For the text-containing cell, return its midpoint in [x, y] coordinate format. 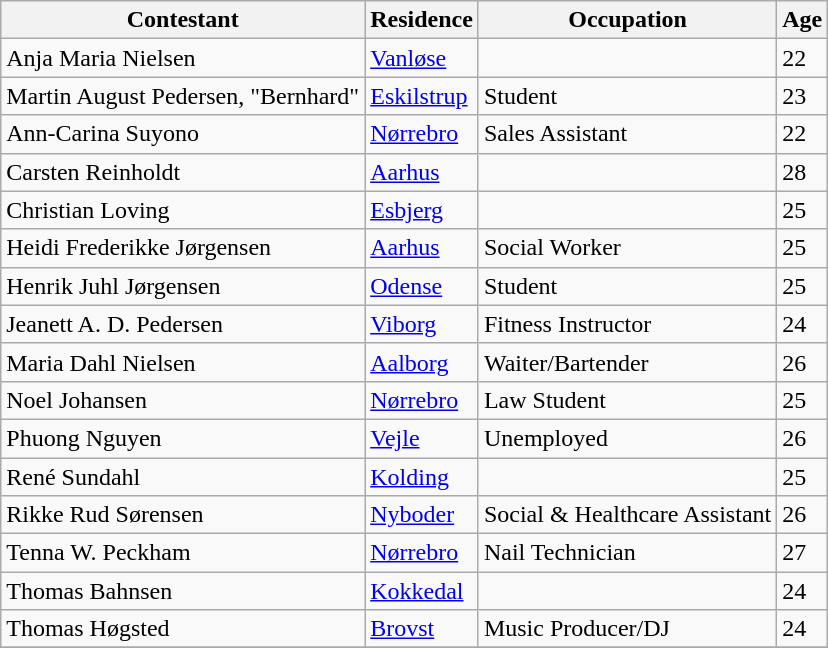
Carsten Reinholdt [183, 172]
Kokkedal [422, 591]
Heidi Frederikke Jørgensen [183, 248]
Nail Technician [627, 553]
28 [802, 172]
Ann-Carina Suyono [183, 134]
Social & Healthcare Assistant [627, 515]
Thomas Bahnsen [183, 591]
Rikke Rud Sørensen [183, 515]
Kolding [422, 477]
Noel Johansen [183, 400]
Social Worker [627, 248]
Phuong Nguyen [183, 438]
Law Student [627, 400]
Anja Maria Nielsen [183, 58]
Viborg [422, 324]
27 [802, 553]
Tenna W. Peckham [183, 553]
23 [802, 96]
Sales Assistant [627, 134]
Eskilstrup [422, 96]
Vejle [422, 438]
Martin August Pedersen, "Bernhard" [183, 96]
Residence [422, 20]
Occupation [627, 20]
Maria Dahl Nielsen [183, 362]
René Sundahl [183, 477]
Christian Loving [183, 210]
Nyboder [422, 515]
Music Producer/DJ [627, 629]
Waiter/Bartender [627, 362]
Unemployed [627, 438]
Esbjerg [422, 210]
Fitness Instructor [627, 324]
Age [802, 20]
Jeanett A. D. Pedersen [183, 324]
Brovst [422, 629]
Contestant [183, 20]
Vanløse [422, 58]
Aalborg [422, 362]
Henrik Juhl Jørgensen [183, 286]
Thomas Høgsted [183, 629]
Odense [422, 286]
